For the text-containing cell, return its midpoint in (X, Y) coordinate format. 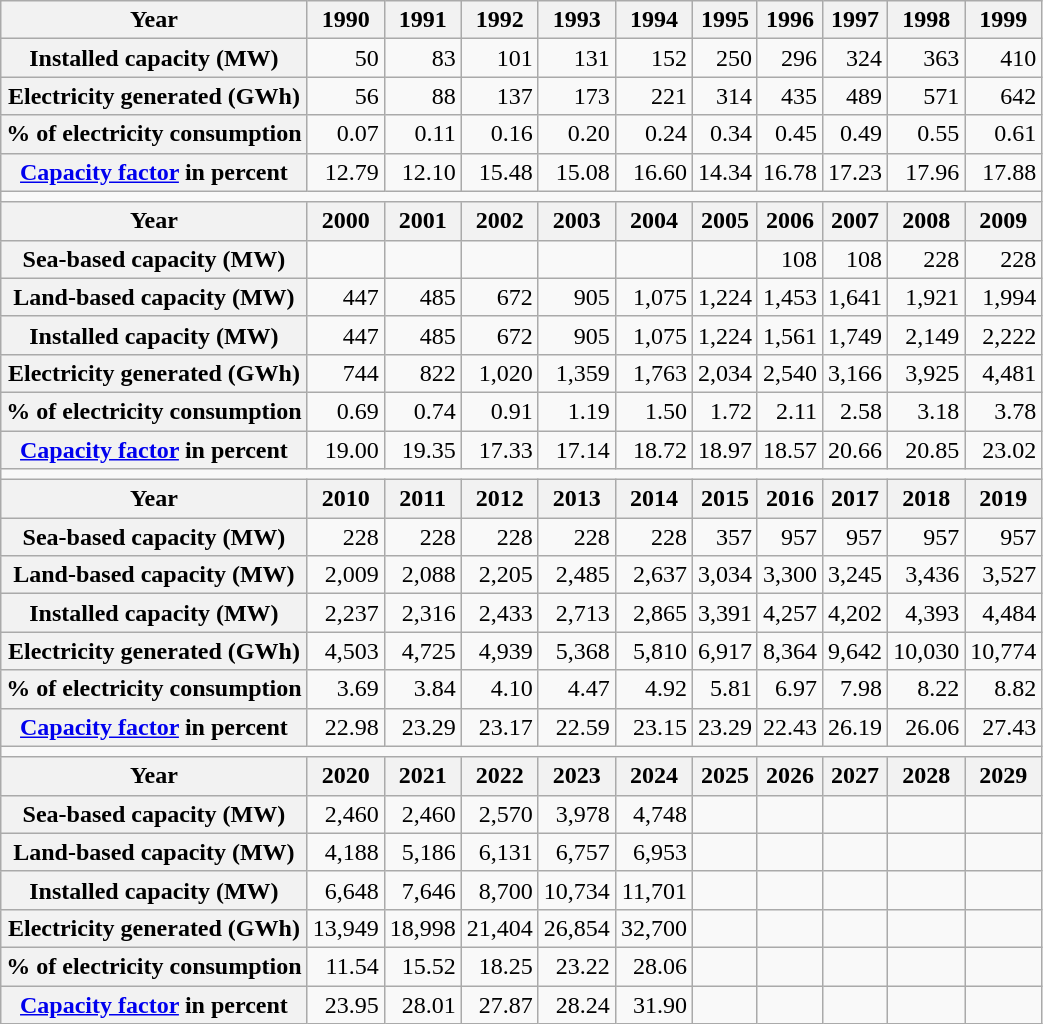
1999 (1004, 20)
3.78 (1004, 411)
4.92 (654, 689)
0.49 (856, 134)
18.72 (654, 449)
0.74 (422, 411)
2,570 (500, 814)
1,641 (856, 297)
2009 (1004, 221)
2,485 (576, 575)
1.72 (724, 411)
2000 (346, 221)
571 (926, 96)
16.60 (654, 172)
2024 (654, 776)
2.58 (856, 411)
5,810 (654, 651)
88 (422, 96)
137 (500, 96)
1996 (790, 20)
28.01 (422, 1005)
1997 (856, 20)
744 (346, 373)
2,222 (1004, 335)
2019 (1004, 499)
15.52 (422, 966)
250 (724, 58)
1995 (724, 20)
2021 (422, 776)
1998 (926, 20)
5,368 (576, 651)
6.97 (790, 689)
2008 (926, 221)
2,009 (346, 575)
4,939 (500, 651)
23.15 (654, 727)
2026 (790, 776)
17.14 (576, 449)
12.79 (346, 172)
2,637 (654, 575)
1,763 (654, 373)
6,131 (500, 852)
2,149 (926, 335)
3,925 (926, 373)
489 (856, 96)
2023 (576, 776)
131 (576, 58)
18,998 (422, 928)
2010 (346, 499)
2007 (856, 221)
4,188 (346, 852)
4,503 (346, 651)
2,205 (500, 575)
23.02 (1004, 449)
23.17 (500, 727)
11,701 (654, 890)
4,257 (790, 613)
8,364 (790, 651)
26.06 (926, 727)
21,404 (500, 928)
18.25 (500, 966)
2028 (926, 776)
2012 (500, 499)
0.24 (654, 134)
18.57 (790, 449)
5,186 (422, 852)
4,202 (856, 613)
2.11 (790, 411)
3,245 (856, 575)
8.82 (1004, 689)
2017 (856, 499)
1,749 (856, 335)
1994 (654, 20)
3.84 (422, 689)
4,393 (926, 613)
2,316 (422, 613)
2016 (790, 499)
0.55 (926, 134)
27.43 (1004, 727)
0.11 (422, 134)
1993 (576, 20)
3,978 (576, 814)
32,700 (654, 928)
3,034 (724, 575)
822 (422, 373)
2005 (724, 221)
1990 (346, 20)
6,917 (724, 651)
17.88 (1004, 172)
3,300 (790, 575)
2,865 (654, 613)
1,994 (1004, 297)
3.18 (926, 411)
4,725 (422, 651)
3,527 (1004, 575)
1,020 (500, 373)
50 (346, 58)
26.19 (856, 727)
2025 (724, 776)
4,748 (654, 814)
56 (346, 96)
2,433 (500, 613)
19.00 (346, 449)
357 (724, 537)
2,540 (790, 373)
14.34 (724, 172)
2015 (724, 499)
22.98 (346, 727)
152 (654, 58)
8,700 (500, 890)
2,713 (576, 613)
101 (500, 58)
6,648 (346, 890)
2018 (926, 499)
15.48 (500, 172)
1,561 (790, 335)
0.45 (790, 134)
2014 (654, 499)
11.54 (346, 966)
1,359 (576, 373)
173 (576, 96)
5.81 (724, 689)
10,030 (926, 651)
23.95 (346, 1005)
8.22 (926, 689)
28.06 (654, 966)
221 (654, 96)
13,949 (346, 928)
2027 (856, 776)
0.69 (346, 411)
3.69 (346, 689)
19.35 (422, 449)
0.07 (346, 134)
22.59 (576, 727)
7,646 (422, 890)
23.22 (576, 966)
2002 (500, 221)
3,166 (856, 373)
324 (856, 58)
4,484 (1004, 613)
363 (926, 58)
1.50 (654, 411)
4,481 (1004, 373)
2029 (1004, 776)
642 (1004, 96)
2004 (654, 221)
4.47 (576, 689)
28.24 (576, 1005)
12.10 (422, 172)
7.98 (856, 689)
314 (724, 96)
17.23 (856, 172)
0.91 (500, 411)
2011 (422, 499)
2022 (500, 776)
0.61 (1004, 134)
1992 (500, 20)
4.10 (500, 689)
18.97 (724, 449)
2020 (346, 776)
2001 (422, 221)
9,642 (856, 651)
2,237 (346, 613)
1.19 (576, 411)
435 (790, 96)
1991 (422, 20)
2003 (576, 221)
2,034 (724, 373)
6,953 (654, 852)
27.87 (500, 1005)
2006 (790, 221)
0.20 (576, 134)
26,854 (576, 928)
6,757 (576, 852)
17.96 (926, 172)
17.33 (500, 449)
296 (790, 58)
15.08 (576, 172)
20.85 (926, 449)
20.66 (856, 449)
3,391 (724, 613)
16.78 (790, 172)
22.43 (790, 727)
0.16 (500, 134)
83 (422, 58)
10,774 (1004, 651)
2013 (576, 499)
0.34 (724, 134)
10,734 (576, 890)
3,436 (926, 575)
2,088 (422, 575)
31.90 (654, 1005)
1,453 (790, 297)
410 (1004, 58)
1,921 (926, 297)
